Detect which cell encompasses the target text, then output its [x, y] center coordinate. 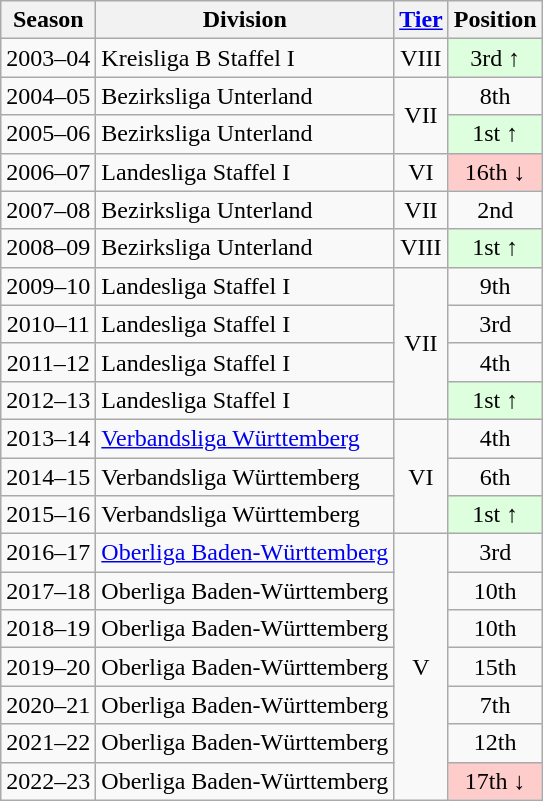
Position [495, 20]
V [422, 667]
2019–20 [48, 667]
2nd [495, 210]
2010–11 [48, 324]
Season [48, 20]
2013–14 [48, 438]
2016–17 [48, 553]
2009–10 [48, 286]
2008–09 [48, 248]
2021–22 [48, 743]
2018–19 [48, 629]
2022–23 [48, 781]
9th [495, 286]
3rd ↑ [495, 58]
15th [495, 667]
17th ↓ [495, 781]
2003–04 [48, 58]
2012–13 [48, 400]
Tier [422, 20]
2020–21 [48, 705]
2017–18 [48, 591]
2011–12 [48, 362]
2014–15 [48, 477]
2005–06 [48, 134]
6th [495, 477]
2006–07 [48, 172]
16th ↓ [495, 172]
Kreisliga B Staffel I [245, 58]
8th [495, 96]
2007–08 [48, 210]
12th [495, 743]
2004–05 [48, 96]
7th [495, 705]
2015–16 [48, 515]
Division [245, 20]
